Search for the cell housing the specified text and yield its [x, y] center coordinate. 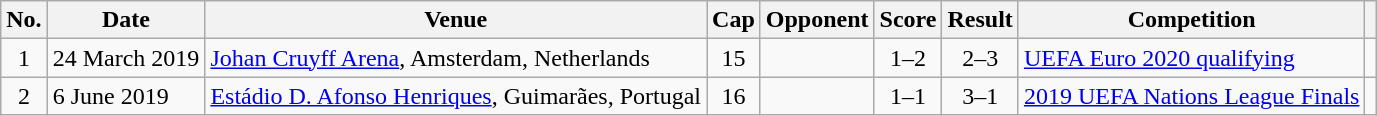
Opponent [817, 20]
6 June 2019 [126, 96]
Competition [1192, 20]
2–3 [980, 58]
1–2 [908, 58]
No. [24, 20]
2 [24, 96]
3–1 [980, 96]
Johan Cruyff Arena, Amsterdam, Netherlands [456, 58]
UEFA Euro 2020 qualifying [1192, 58]
Date [126, 20]
24 March 2019 [126, 58]
1 [24, 58]
Score [908, 20]
1–1 [908, 96]
16 [734, 96]
Result [980, 20]
Estádio D. Afonso Henriques, Guimarães, Portugal [456, 96]
Cap [734, 20]
15 [734, 58]
2019 UEFA Nations League Finals [1192, 96]
Venue [456, 20]
